Pinpoint the cell where the given text exists, returning its (x, y) midpoint coordinate. 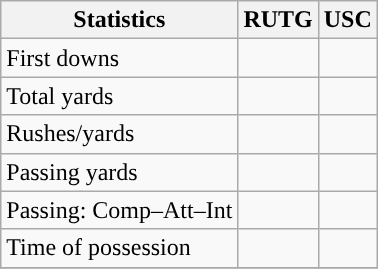
Passing yards (120, 172)
First downs (120, 58)
Statistics (120, 20)
Total yards (120, 96)
Rushes/yards (120, 134)
USC (348, 20)
RUTG (278, 20)
Time of possession (120, 248)
Passing: Comp–Att–Int (120, 210)
